From the cell containing the given text, extract its center point as [x, y] coordinate. 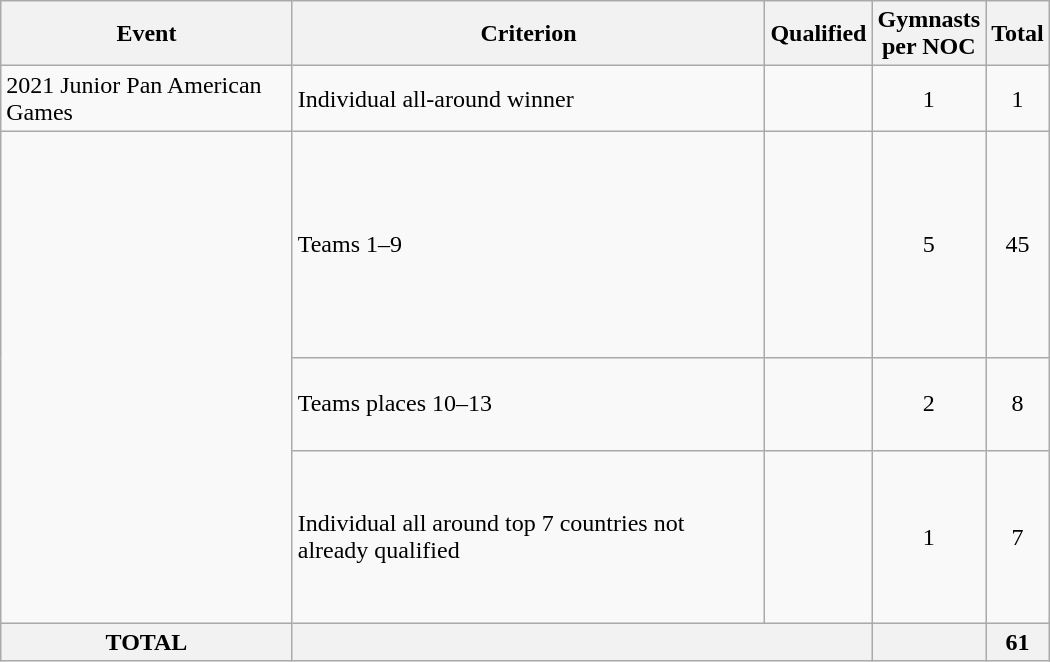
TOTAL [146, 642]
8 [1018, 404]
Event [146, 34]
Total [1018, 34]
Teams places 10–13 [528, 404]
Gymnasts per NOC [929, 34]
Teams 1–9 [528, 244]
5 [929, 244]
2 [929, 404]
Individual all-around winner [528, 98]
45 [1018, 244]
61 [1018, 642]
2021 Junior Pan American Games [146, 98]
7 [1018, 536]
Qualified [818, 34]
Criterion [528, 34]
Individual all around top 7 countries not already qualified [528, 536]
